From the cell containing the given text, extract its center point as [X, Y] coordinate. 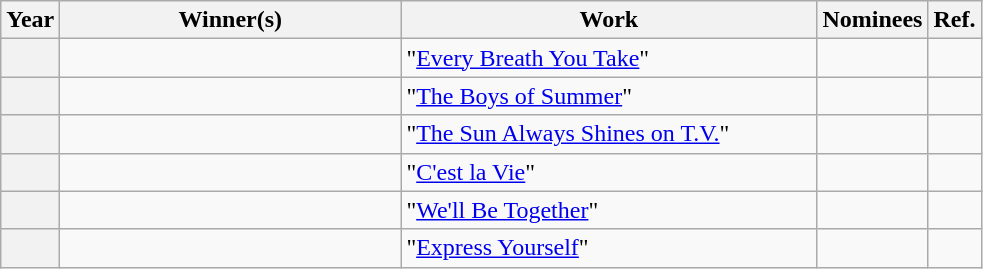
Work [609, 20]
Year [30, 20]
"Express Yourself" [609, 248]
"C'est la Vie" [609, 172]
Winner(s) [230, 20]
"The Sun Always Shines on T.V." [609, 134]
Nominees [872, 20]
"The Boys of Summer" [609, 96]
"We'll Be Together" [609, 210]
Ref. [954, 20]
"Every Breath You Take" [609, 58]
